Return (X, Y) of the center of cell containing provided text 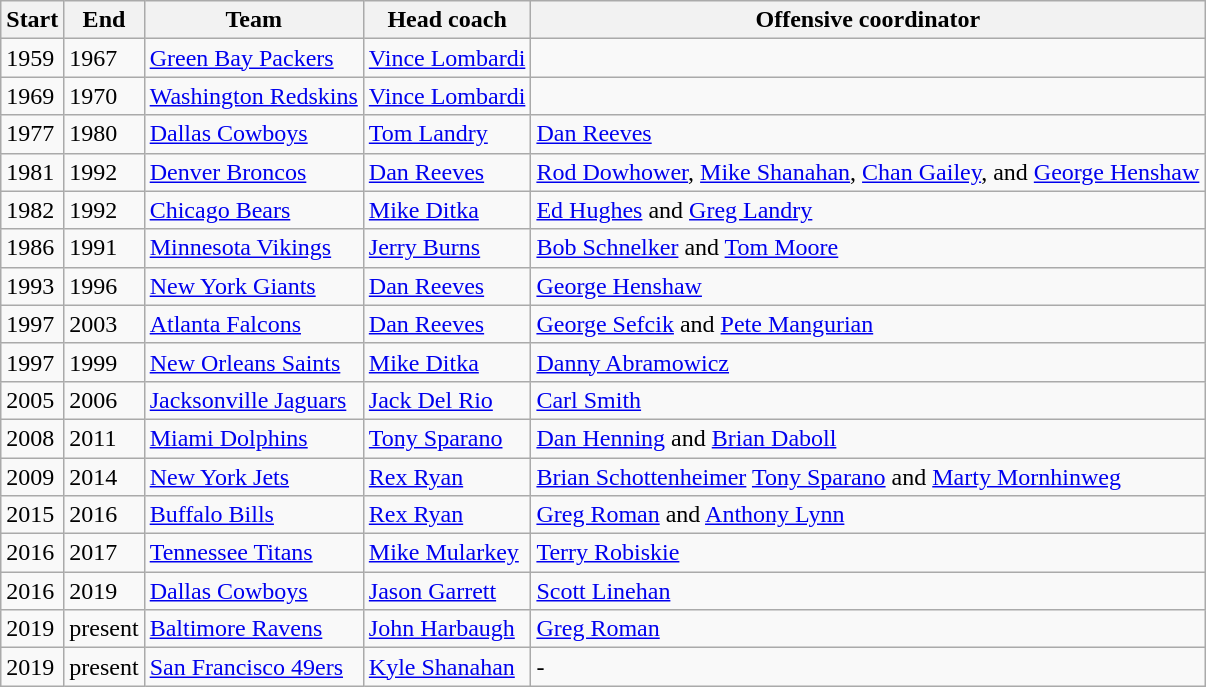
2017 (104, 553)
2014 (104, 477)
1980 (104, 134)
Brian Schottenheimer Tony Sparano and Marty Mornhinweg (868, 477)
- (868, 667)
Baltimore Ravens (254, 629)
Atlanta Falcons (254, 324)
Tony Sparano (447, 438)
Greg Roman and Anthony Lynn (868, 515)
Carl Smith (868, 400)
San Francisco 49ers (254, 667)
Bob Schnelker and Tom Moore (868, 248)
Jacksonville Jaguars (254, 400)
End (104, 20)
Danny Abramowicz (868, 362)
1986 (32, 248)
Dan Henning and Brian Daboll (868, 438)
George Henshaw (868, 286)
2005 (32, 400)
George Sefcik and Pete Mangurian (868, 324)
2015 (32, 515)
New York Giants (254, 286)
2011 (104, 438)
Greg Roman (868, 629)
1977 (32, 134)
2009 (32, 477)
Chicago Bears (254, 210)
Ed Hughes and Greg Landry (868, 210)
1967 (104, 58)
Offensive coordinator (868, 20)
Washington Redskins (254, 96)
2003 (104, 324)
1996 (104, 286)
New Orleans Saints (254, 362)
Jack Del Rio (447, 400)
1993 (32, 286)
1969 (32, 96)
1981 (32, 172)
Tennessee Titans (254, 553)
Denver Broncos (254, 172)
Mike Mularkey (447, 553)
Kyle Shanahan (447, 667)
Team (254, 20)
1991 (104, 248)
New York Jets (254, 477)
1959 (32, 58)
Tom Landry (447, 134)
Jerry Burns (447, 248)
2006 (104, 400)
Miami Dolphins (254, 438)
Terry Robiskie (868, 553)
1999 (104, 362)
John Harbaugh (447, 629)
Green Bay Packers (254, 58)
Rod Dowhower, Mike Shanahan, Chan Gailey, and George Henshaw (868, 172)
1970 (104, 96)
1982 (32, 210)
Buffalo Bills (254, 515)
Scott Linehan (868, 591)
Minnesota Vikings (254, 248)
Jason Garrett (447, 591)
Start (32, 20)
2008 (32, 438)
Head coach (447, 20)
